Scan for the cell matching the given text and deliver its (x, y) coordinate at center. 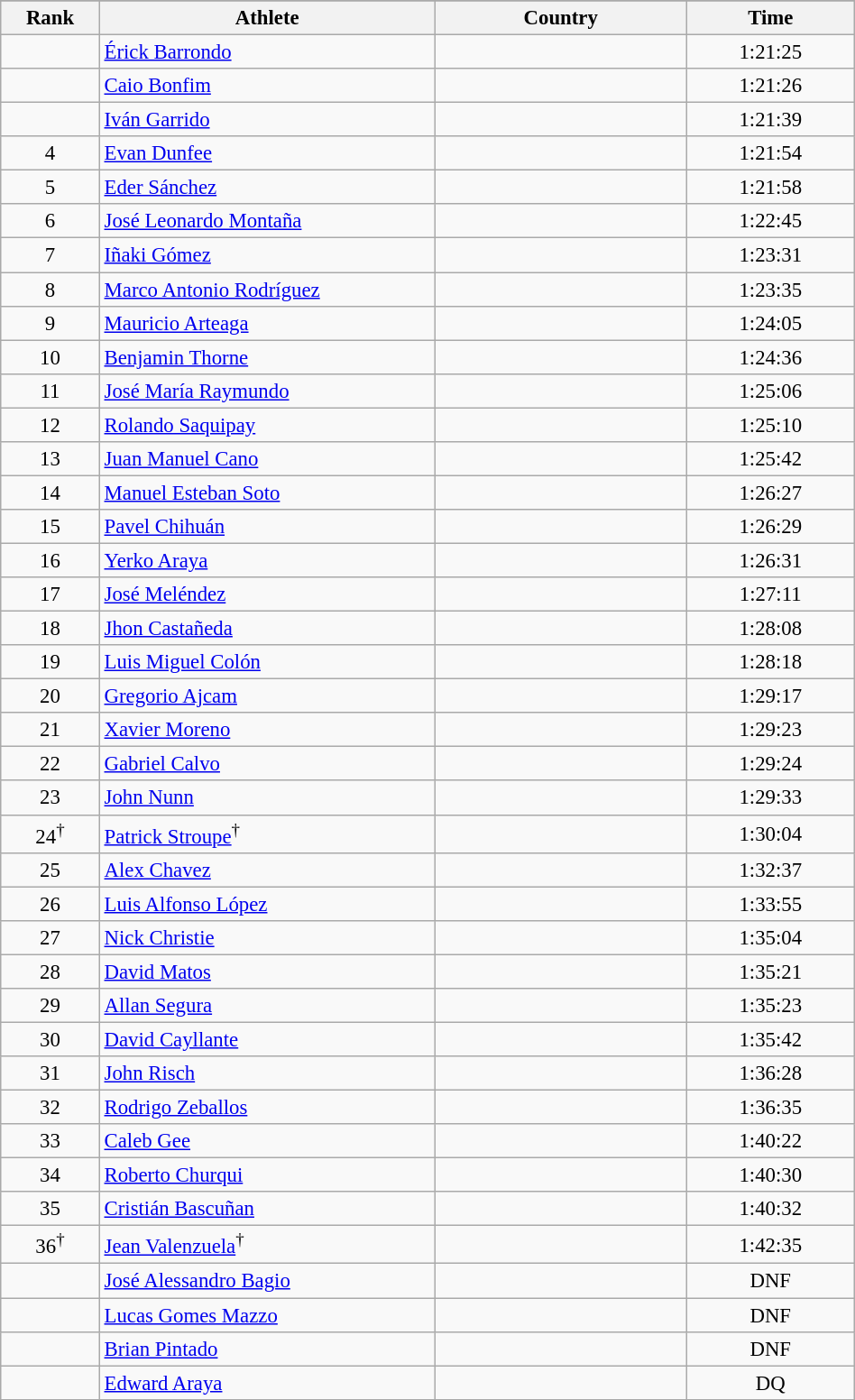
John Nunn (267, 798)
1:28:18 (770, 662)
15 (51, 527)
Evan Dunfee (267, 153)
1:40:30 (770, 1175)
18 (51, 629)
6 (51, 221)
José Leonardo Montaña (267, 221)
32 (51, 1108)
23 (51, 798)
1:26:31 (770, 560)
José Alessandro Bagio (267, 1281)
1:35:04 (770, 938)
1:40:32 (770, 1209)
22 (51, 764)
1:23:35 (770, 290)
Xavier Moreno (267, 730)
Luis Alfonso López (267, 904)
4 (51, 153)
29 (51, 1006)
Caio Bonfim (267, 86)
1:21:54 (770, 153)
1:26:27 (770, 493)
26 (51, 904)
Manuel Esteban Soto (267, 493)
Iñaki Gómez (267, 255)
27 (51, 938)
Jhon Castañeda (267, 629)
1:36:35 (770, 1108)
1:23:31 (770, 255)
36† (51, 1245)
11 (51, 391)
1:35:42 (770, 1039)
Edward Araya (267, 1383)
28 (51, 972)
1:21:39 (770, 120)
Érick Barrondo (267, 52)
16 (51, 560)
1:29:24 (770, 764)
30 (51, 1039)
8 (51, 290)
1:42:35 (770, 1245)
Country (561, 18)
1:35:21 (770, 972)
24† (51, 834)
1:24:05 (770, 323)
1:29:33 (770, 798)
Jean Valenzuela† (267, 1245)
Allan Segura (267, 1006)
1:24:36 (770, 357)
Alex Chavez (267, 870)
34 (51, 1175)
Lucas Gomes Mazzo (267, 1315)
Time (770, 18)
David Cayllante (267, 1039)
5 (51, 188)
DQ (770, 1383)
Juan Manuel Cano (267, 459)
1:29:23 (770, 730)
20 (51, 696)
1:27:11 (770, 594)
John Risch (267, 1073)
Brian Pintado (267, 1349)
José Meléndez (267, 594)
9 (51, 323)
17 (51, 594)
1:22:45 (770, 221)
Patrick Stroupe† (267, 834)
Rank (51, 18)
Nick Christie (267, 938)
Caleb Gee (267, 1141)
Luis Miguel Colón (267, 662)
1:30:04 (770, 834)
21 (51, 730)
7 (51, 255)
1:40:22 (770, 1141)
12 (51, 425)
1:32:37 (770, 870)
1:21:25 (770, 52)
Rodrigo Zeballos (267, 1108)
1:26:29 (770, 527)
1:25:42 (770, 459)
Roberto Churqui (267, 1175)
Eder Sánchez (267, 188)
1:35:23 (770, 1006)
Gregorio Ajcam (267, 696)
Pavel Chihuán (267, 527)
José María Raymundo (267, 391)
Iván Garrido (267, 120)
David Matos (267, 972)
33 (51, 1141)
25 (51, 870)
19 (51, 662)
31 (51, 1073)
Marco Antonio Rodríguez (267, 290)
1:36:28 (770, 1073)
1:29:17 (770, 696)
Athlete (267, 18)
1:25:06 (770, 391)
Rolando Saquipay (267, 425)
1:28:08 (770, 629)
1:21:26 (770, 86)
Gabriel Calvo (267, 764)
1:25:10 (770, 425)
13 (51, 459)
35 (51, 1209)
Yerko Araya (267, 560)
Cristián Bascuñan (267, 1209)
1:33:55 (770, 904)
Mauricio Arteaga (267, 323)
14 (51, 493)
1:21:58 (770, 188)
Benjamin Thorne (267, 357)
10 (51, 357)
